For the text-containing cell, return its midpoint in (X, Y) coordinate format. 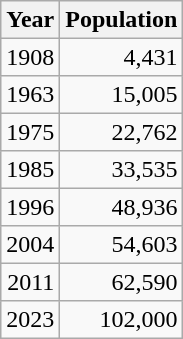
22,762 (122, 132)
48,936 (122, 206)
Year (30, 20)
1908 (30, 56)
Population (122, 20)
1963 (30, 94)
102,000 (122, 318)
54,603 (122, 244)
33,535 (122, 170)
62,590 (122, 282)
2011 (30, 282)
1975 (30, 132)
1985 (30, 170)
1996 (30, 206)
2004 (30, 244)
4,431 (122, 56)
15,005 (122, 94)
2023 (30, 318)
